Scan for the cell matching the given text and deliver its [x, y] coordinate at center. 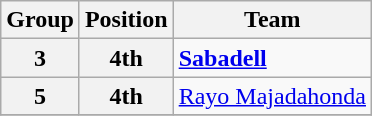
Sabadell [272, 58]
Team [272, 20]
Position [126, 20]
3 [40, 58]
Group [40, 20]
5 [40, 96]
Rayo Majadahonda [272, 96]
